For the text-containing cell, return its midpoint in (x, y) coordinate format. 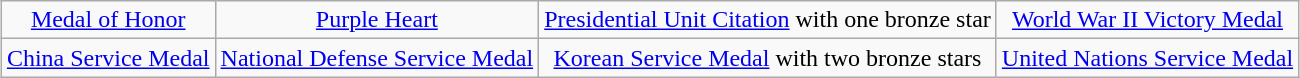
National Defense Service Medal (377, 58)
Korean Service Medal with two bronze stars (768, 58)
Medal of Honor (108, 20)
China Service Medal (108, 58)
Purple Heart (377, 20)
Presidential Unit Citation with one bronze star (768, 20)
World War II Victory Medal (1147, 20)
United Nations Service Medal (1147, 58)
